Find where the given text appears and provide that cell's center as (X, Y) coordinate. 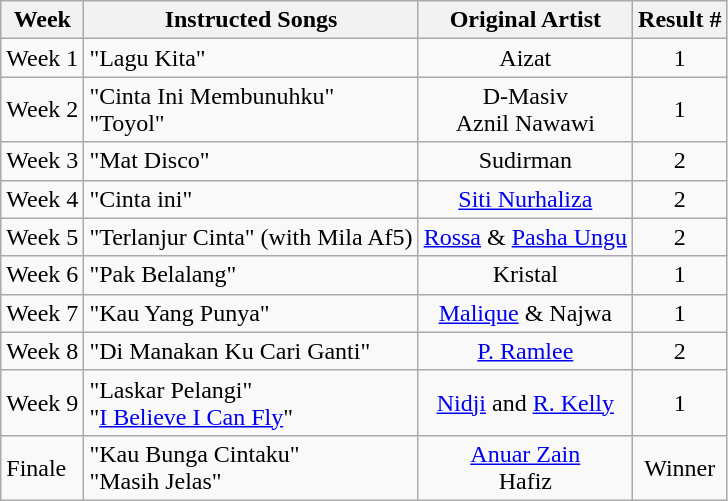
Week 1 (42, 58)
"Kau Bunga Cintaku" "Masih Jelas" (251, 468)
Week 9 (42, 402)
Week 2 (42, 110)
Sudirman (525, 161)
Result # (680, 20)
Week (42, 20)
Week 7 (42, 313)
P. Ramlee (525, 351)
"Laskar Pelangi" "I Believe I Can Fly" (251, 402)
"Terlanjur Cinta" (with Mila Af5) (251, 237)
Week 6 (42, 275)
"Di Manakan Ku Cari Ganti" (251, 351)
Finale (42, 468)
Aizat (525, 58)
Week 8 (42, 351)
"Pak Belalang" (251, 275)
Week 5 (42, 237)
"Cinta ini" (251, 199)
Week 4 (42, 199)
Anuar Zain Hafiz (525, 468)
Kristal (525, 275)
Siti Nurhaliza (525, 199)
Original Artist (525, 20)
"Cinta Ini Membunuhku" "Toyol" (251, 110)
Rossa & Pasha Ungu (525, 237)
"Mat Disco" (251, 161)
Malique & Najwa (525, 313)
"Lagu Kita" (251, 58)
Week 3 (42, 161)
Instructed Songs (251, 20)
Nidji and R. Kelly (525, 402)
Winner (680, 468)
D-Masiv Aznil Nawawi (525, 110)
"Kau Yang Punya" (251, 313)
